Identify which cell holds the provided text, then report its [x, y] central coordinate. 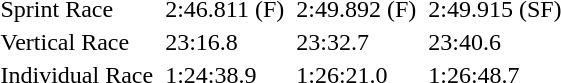
23:32.7 [356, 42]
23:16.8 [225, 42]
